Search for the cell housing the specified text and yield its [X, Y] center coordinate. 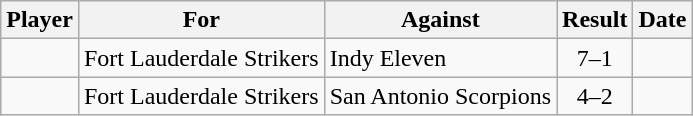
Against [440, 20]
Result [595, 20]
7–1 [595, 58]
San Antonio Scorpions [440, 96]
4–2 [595, 96]
For [201, 20]
Indy Eleven [440, 58]
Player [40, 20]
Date [662, 20]
